Output the (X, Y) coordinate of the center of the cell containing the given text.  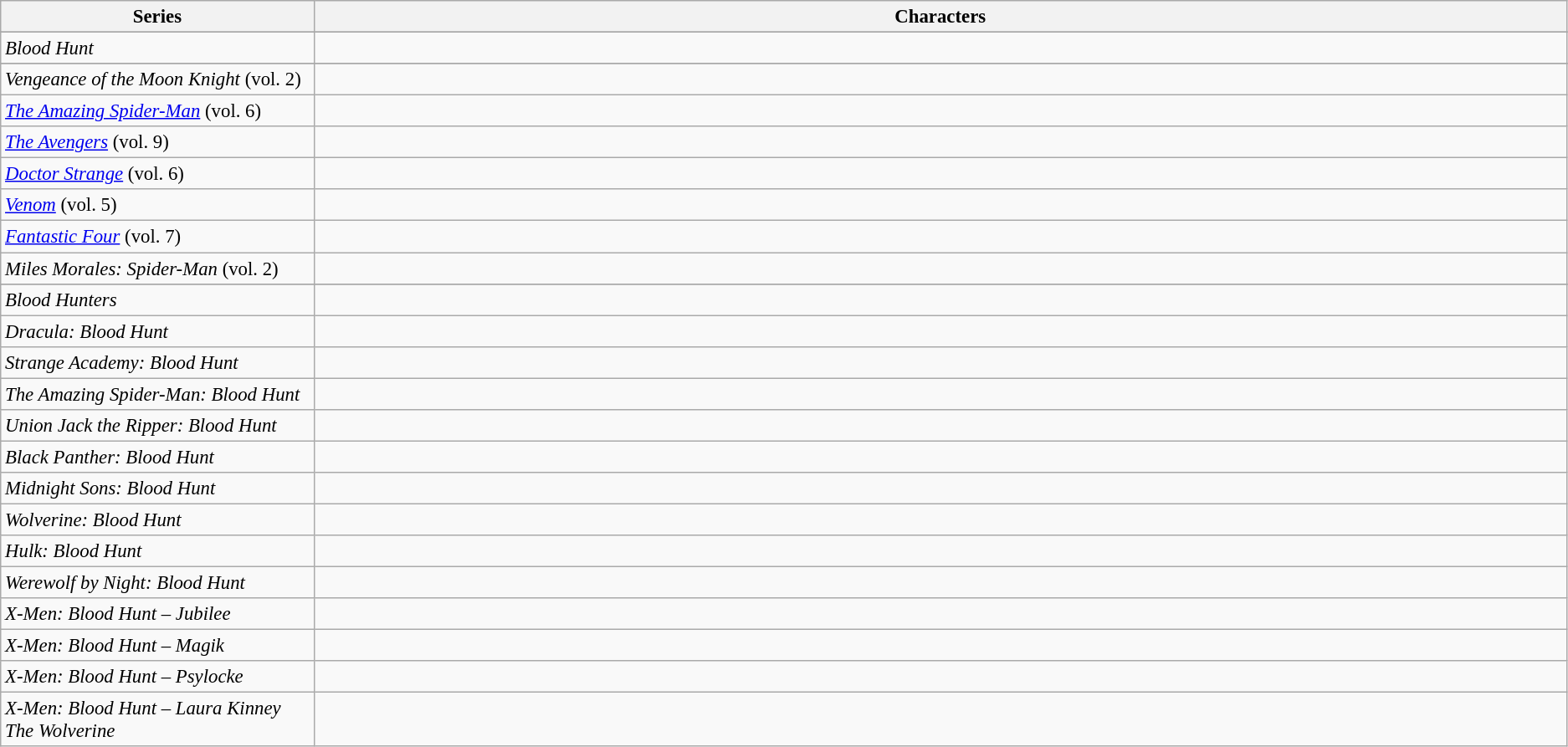
Black Panther: Blood Hunt (157, 457)
X-Men: Blood Hunt – Jubilee (157, 614)
Blood Hunters (157, 299)
Blood Hunt (157, 49)
The Amazing Spider-Man: Blood Hunt (157, 394)
Werewolf by Night: Blood Hunt (157, 583)
Venom (vol. 5) (157, 205)
Doctor Strange (vol. 6) (157, 174)
Hulk: Blood Hunt (157, 551)
Dracula: Blood Hunt (157, 331)
X-Men: Blood Hunt – Laura Kinney The Wolverine (157, 719)
The Avengers (vol. 9) (157, 142)
X-Men: Blood Hunt – Magik (157, 646)
Miles Morales: Spider-Man (vol. 2) (157, 269)
Series (157, 17)
Strange Academy: Blood Hunt (157, 362)
Characters (940, 17)
Midnight Sons: Blood Hunt (157, 489)
Union Jack the Ripper: Blood Hunt (157, 426)
Fantastic Four (vol. 7) (157, 237)
Wolverine: Blood Hunt (157, 519)
The Amazing Spider-Man (vol. 6) (157, 111)
X-Men: Blood Hunt – Psylocke (157, 677)
Vengeance of the Moon Knight (vol. 2) (157, 79)
